Determine the (x, y) coordinate at the center of the cell enclosing the given text.  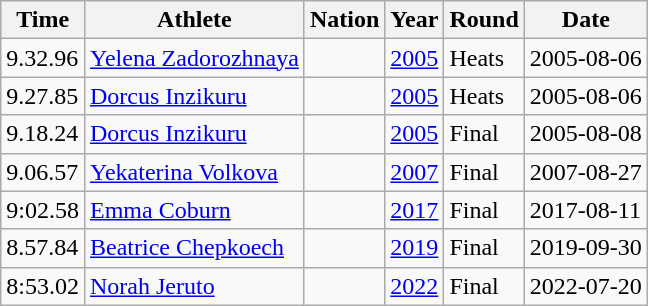
2017-08-11 (586, 210)
8.57.84 (43, 248)
Date (586, 20)
9:02.58 (43, 210)
2005-08-08 (586, 134)
Time (43, 20)
2019 (414, 248)
2019-09-30 (586, 248)
Round (484, 20)
8:53.02 (43, 286)
Nation (344, 20)
2007 (414, 172)
2007-08-27 (586, 172)
Athlete (194, 20)
Emma Coburn (194, 210)
Yelena Zadorozhnaya (194, 58)
Yekaterina Volkova (194, 172)
9.32.96 (43, 58)
2017 (414, 210)
Beatrice Chepkoech (194, 248)
9.18.24 (43, 134)
9.27.85 (43, 96)
Norah Jeruto (194, 286)
9.06.57 (43, 172)
2022 (414, 286)
2022-07-20 (586, 286)
Year (414, 20)
